Search for the cell housing the specified text and yield its [x, y] center coordinate. 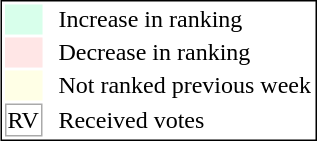
Increase in ranking [185, 19]
Decrease in ranking [185, 53]
Not ranked previous week [185, 85]
RV [22, 120]
Received votes [185, 120]
